Detect which cell encompasses the target text, then output its [x, y] center coordinate. 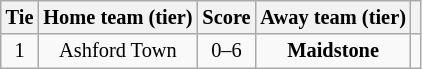
Ashford Town [118, 51]
1 [20, 51]
Away team (tier) [332, 17]
Score [226, 17]
0–6 [226, 51]
Maidstone [332, 51]
Tie [20, 17]
Home team (tier) [118, 17]
